Detect which cell encompasses the target text, then output its (X, Y) center coordinate. 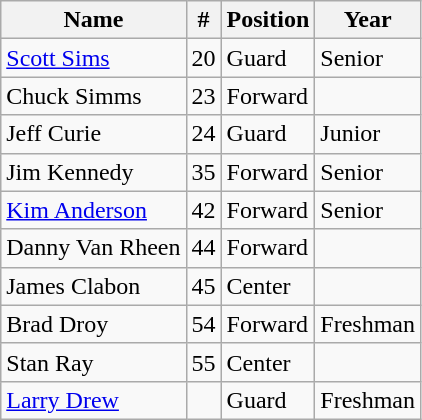
Brad Droy (94, 324)
Year (368, 20)
Stan Ray (94, 362)
Name (94, 20)
55 (204, 362)
54 (204, 324)
20 (204, 58)
44 (204, 248)
Jim Kennedy (94, 172)
35 (204, 172)
Kim Anderson (94, 210)
Danny Van Rheen (94, 248)
45 (204, 286)
Junior (368, 134)
Larry Drew (94, 400)
James Clabon (94, 286)
24 (204, 134)
Jeff Curie (94, 134)
# (204, 20)
42 (204, 210)
23 (204, 96)
Position (268, 20)
Scott Sims (94, 58)
Chuck Simms (94, 96)
